Return (x, y) of the center of cell containing provided text 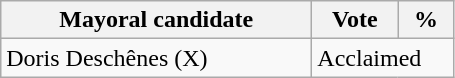
Acclaimed (383, 58)
Vote (355, 20)
Doris Deschênes (X) (156, 58)
Mayoral candidate (156, 20)
% (426, 20)
